Capture the cell that displays the provided text and extract its [x, y] central coordinate. 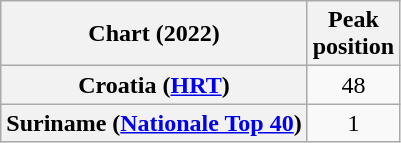
Croatia (HRT) [154, 85]
Peakposition [353, 34]
48 [353, 85]
1 [353, 123]
Chart (2022) [154, 34]
Suriname (Nationale Top 40) [154, 123]
